Pinpoint the cell where the given text exists, returning its [X, Y] midpoint coordinate. 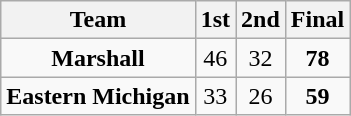
Team [98, 20]
2nd [261, 20]
1st [215, 20]
33 [215, 96]
26 [261, 96]
46 [215, 58]
59 [317, 96]
Marshall [98, 58]
32 [261, 58]
Eastern Michigan [98, 96]
Final [317, 20]
78 [317, 58]
